Return the [x, y] coordinate for the center point of the cell that contains the specified text.  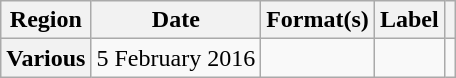
Region [46, 20]
5 February 2016 [176, 58]
Format(s) [318, 20]
Date [176, 20]
Various [46, 58]
Label [409, 20]
